From the cell containing the given text, extract its center point as [x, y] coordinate. 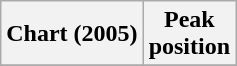
Peakposition [189, 34]
Chart (2005) [72, 34]
